Locate the cell with the specified text and output its [X, Y] center coordinate. 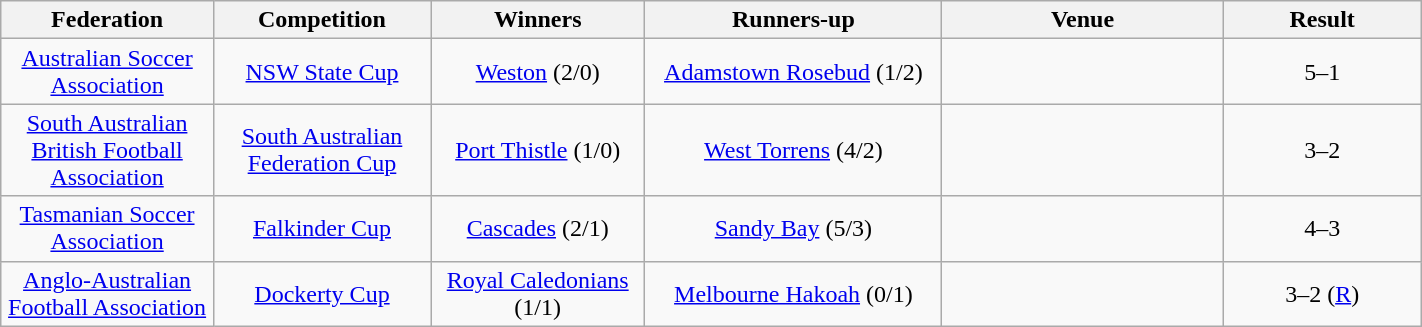
Cascades (2/1) [538, 228]
Winners [538, 20]
Royal Caledonians (1/1) [538, 294]
Melbourne Hakoah (0/1) [794, 294]
Federation [108, 20]
Weston (2/0) [538, 72]
Competition [322, 20]
Result [1322, 20]
Falkinder Cup [322, 228]
4–3 [1322, 228]
Runners-up [794, 20]
West Torrens (4/2) [794, 150]
South Australian Federation Cup [322, 150]
NSW State Cup [322, 72]
Australian Soccer Association [108, 72]
Venue [1082, 20]
Adamstown Rosebud (1/2) [794, 72]
3–2 (R) [1322, 294]
5–1 [1322, 72]
Anglo-Australian Football Association [108, 294]
Port Thistle (1/0) [538, 150]
Dockerty Cup [322, 294]
Sandy Bay (5/3) [794, 228]
South Australian British Football Association [108, 150]
Tasmanian Soccer Association [108, 228]
3–2 [1322, 150]
